Determine the [x, y] coordinate at the center of the cell enclosing the given text.  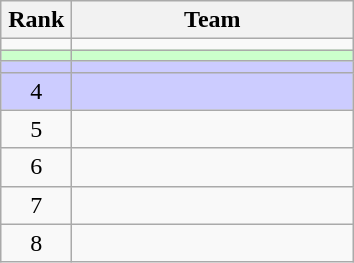
Rank [36, 20]
7 [36, 205]
8 [36, 243]
5 [36, 129]
Team [212, 20]
4 [36, 91]
6 [36, 167]
